Locate the cell with the specified text and output its (X, Y) center coordinate. 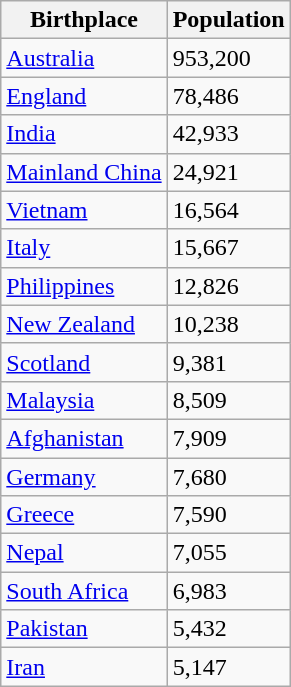
7,055 (228, 553)
9,381 (228, 362)
Nepal (84, 553)
15,667 (228, 248)
78,486 (228, 96)
Afghanistan (84, 438)
953,200 (228, 58)
South Africa (84, 591)
Pakistan (84, 629)
Germany (84, 477)
Malaysia (84, 400)
New Zealand (84, 324)
Mainland China (84, 172)
Population (228, 20)
10,238 (228, 324)
7,590 (228, 515)
12,826 (228, 286)
5,147 (228, 667)
Italy (84, 248)
Philippines (84, 286)
16,564 (228, 210)
7,680 (228, 477)
42,933 (228, 134)
Australia (84, 58)
8,509 (228, 400)
5,432 (228, 629)
Iran (84, 667)
24,921 (228, 172)
England (84, 96)
Birthplace (84, 20)
Scotland (84, 362)
6,983 (228, 591)
Greece (84, 515)
India (84, 134)
Vietnam (84, 210)
7,909 (228, 438)
